From the cell containing the given text, extract its center point as (X, Y) coordinate. 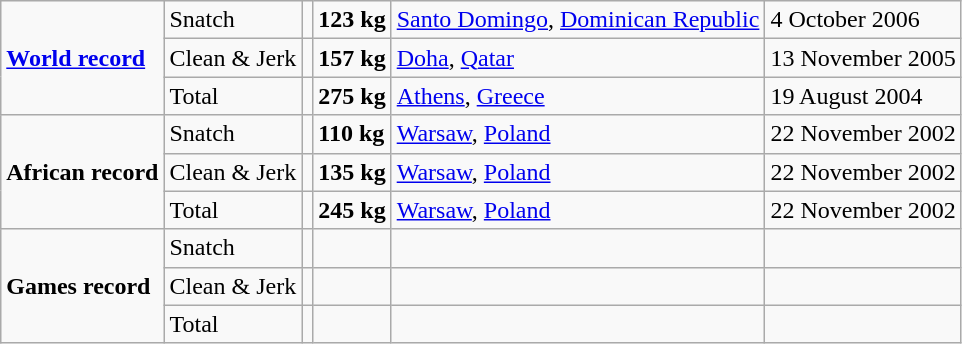
Games record (82, 286)
135 kg (352, 172)
4 October 2006 (863, 20)
African record (82, 172)
123 kg (352, 20)
Doha, Qatar (578, 58)
110 kg (352, 134)
245 kg (352, 210)
Santo Domingo, Dominican Republic (578, 20)
Athens, Greece (578, 96)
13 November 2005 (863, 58)
275 kg (352, 96)
World record (82, 58)
19 August 2004 (863, 96)
157 kg (352, 58)
